Find where the given text appears and provide that cell's center as [x, y] coordinate. 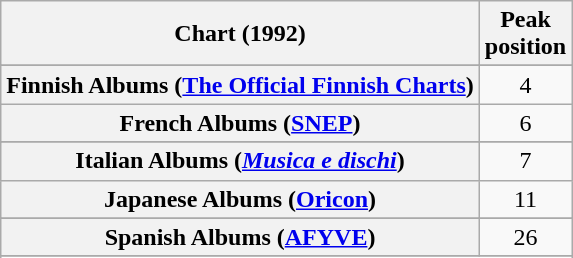
Italian Albums (Musica e dischi) [240, 161]
Finnish Albums (The Official Finnish Charts) [240, 85]
7 [525, 161]
Spanish Albums (AFYVE) [240, 237]
4 [525, 85]
French Albums (SNEP) [240, 123]
Peakposition [525, 34]
6 [525, 123]
11 [525, 199]
26 [525, 237]
Japanese Albums (Oricon) [240, 199]
Chart (1992) [240, 34]
